For the text-containing cell, return its midpoint in (X, Y) coordinate format. 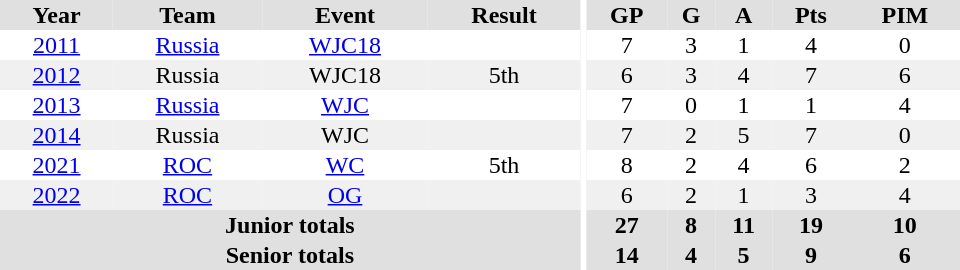
2021 (56, 165)
2022 (56, 195)
14 (626, 255)
Year (56, 15)
GP (626, 15)
PIM (905, 15)
Team (188, 15)
G (691, 15)
WC (345, 165)
2012 (56, 75)
Event (345, 15)
A (744, 15)
27 (626, 225)
19 (811, 225)
Senior totals (290, 255)
OG (345, 195)
Junior totals (290, 225)
Result (504, 15)
9 (811, 255)
2011 (56, 45)
2013 (56, 105)
2014 (56, 135)
11 (744, 225)
Pts (811, 15)
10 (905, 225)
